Determine the [X, Y] coordinate at the center of the cell enclosing the given text.  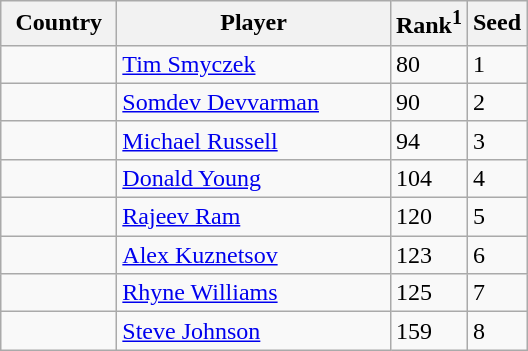
5 [496, 217]
4 [496, 178]
6 [496, 255]
7 [496, 293]
Rajeev Ram [254, 217]
Player [254, 24]
Michael Russell [254, 140]
Donald Young [254, 178]
Somdev Devvarman [254, 102]
123 [428, 255]
Rhyne Williams [254, 293]
Rank1 [428, 24]
Seed [496, 24]
125 [428, 293]
159 [428, 331]
1 [496, 64]
Alex Kuznetsov [254, 255]
8 [496, 331]
Country [59, 24]
90 [428, 102]
104 [428, 178]
94 [428, 140]
80 [428, 64]
120 [428, 217]
2 [496, 102]
3 [496, 140]
Tim Smyczek [254, 64]
Steve Johnson [254, 331]
